Find where the given text appears and provide that cell's center as (X, Y) coordinate. 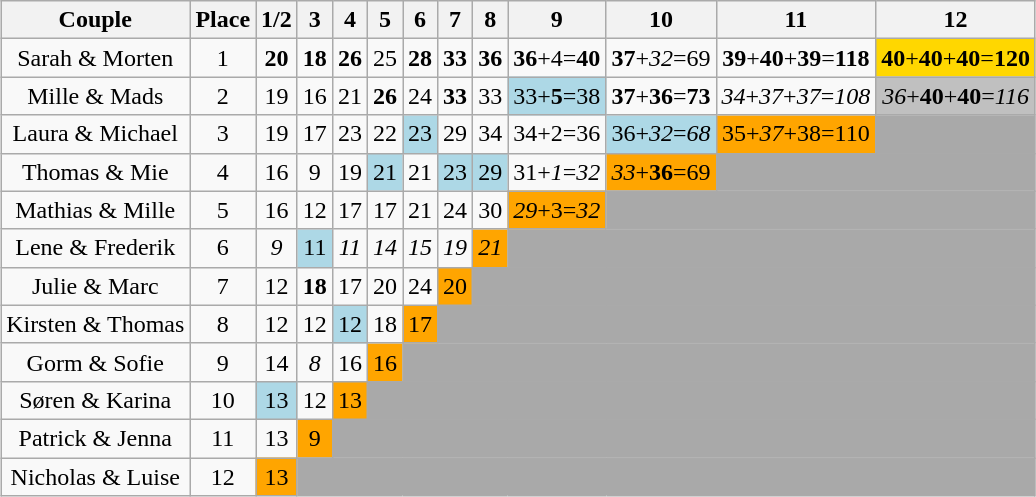
22 (384, 134)
34 (490, 134)
33+36=69 (661, 172)
Kirsten & Thomas (96, 324)
Sarah & Morten (96, 58)
Mille & Mads (96, 96)
1/2 (277, 20)
28 (420, 58)
37+36=73 (661, 96)
36+4=40 (557, 58)
Julie & Marc (96, 286)
36 (490, 58)
36+32=68 (661, 134)
34+37+37=108 (796, 96)
37+32=69 (661, 58)
Gorm & Sofie (96, 362)
15 (420, 248)
25 (384, 58)
39+40+39=118 (796, 58)
33+5=38 (557, 96)
Nicholas & Luise (96, 477)
34+2=36 (557, 134)
Couple (96, 20)
Søren & Karina (96, 400)
Mathias & Mille (96, 210)
40+40+40=120 (956, 58)
31+1=32 (557, 172)
2 (223, 96)
Thomas & Mie (96, 172)
29+3=32 (557, 210)
1 (223, 58)
Lene & Frederik (96, 248)
Place (223, 20)
30 (490, 210)
35+37+38=110 (796, 134)
Laura & Michael (96, 134)
Patrick & Jenna (96, 438)
36+40+40=116 (956, 96)
